Return the [x, y] coordinate for the center point of the cell that contains the specified text.  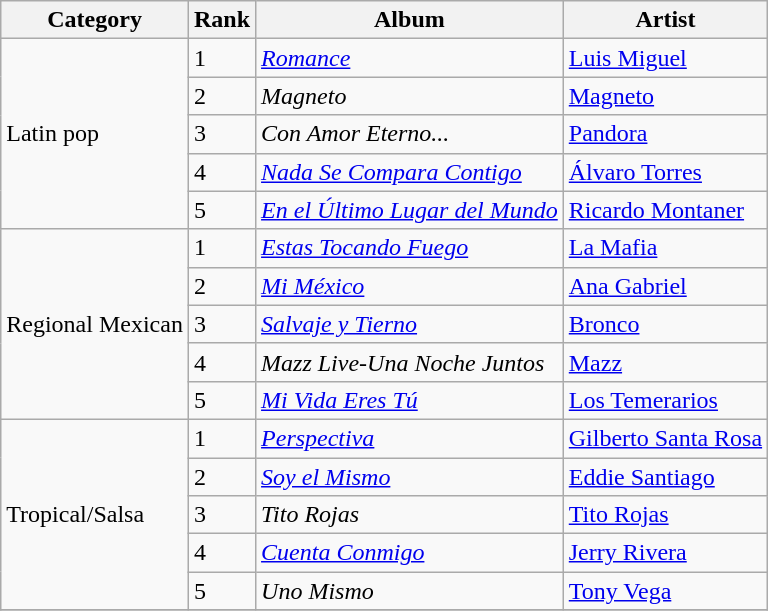
Tropical/Salsa [95, 514]
Pandora [665, 134]
Eddie Santiago [665, 477]
Salvaje y Tierno [410, 324]
Tony Vega [665, 591]
Category [95, 20]
Regional Mexican [95, 324]
Luis Miguel [665, 58]
En el Último Lugar del Mundo [410, 210]
Rank [222, 20]
Mi México [410, 286]
Latin pop [95, 134]
Uno Mismo [410, 591]
Mi Vida Eres Tú [410, 400]
Estas Tocando Fuego [410, 248]
Mazz Live-Una Noche Juntos [410, 362]
Perspectiva [410, 438]
Bronco [665, 324]
Con Amor Eterno... [410, 134]
Mazz [665, 362]
Soy el Mismo [410, 477]
Gilberto Santa Rosa [665, 438]
Álvaro Torres [665, 172]
La Mafia [665, 248]
Ricardo Montaner [665, 210]
Ana Gabriel [665, 286]
Cuenta Conmigo [410, 553]
Nada Se Compara Contigo [410, 172]
Jerry Rivera [665, 553]
Album [410, 20]
Los Temerarios [665, 400]
Artist [665, 20]
Romance [410, 58]
